Determine the (x, y) coordinate at the center of the cell enclosing the given text.  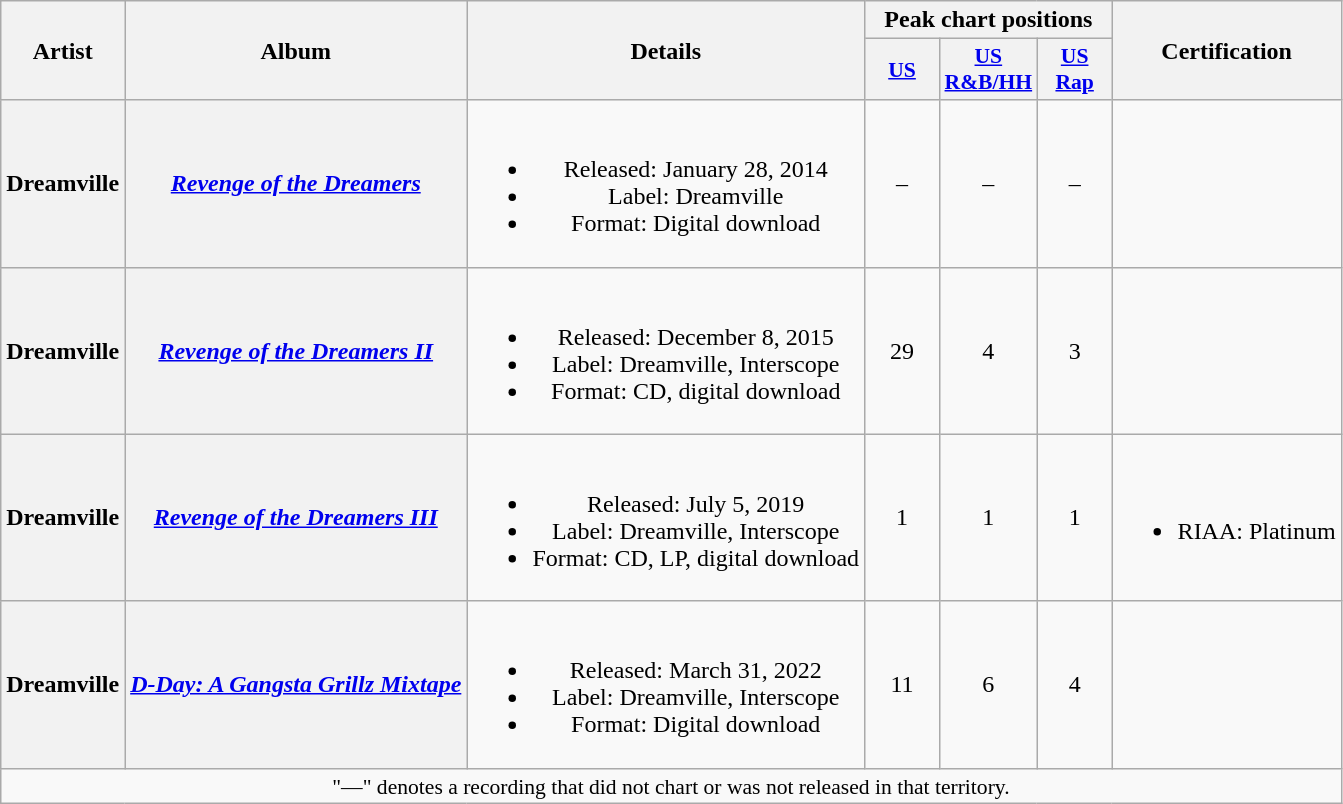
29 (902, 350)
Revenge of the Dreamers II (296, 350)
Released: January 28, 2014Label: DreamvilleFormat: Digital download (666, 184)
Revenge of the Dreamers (296, 184)
3 (1074, 350)
USRap (1074, 70)
Revenge of the Dreamers III (296, 518)
Released: December 8, 2015Label: Dreamville, InterscopeFormat: CD, digital download (666, 350)
D-Day: A Gangsta Grillz Mixtape (296, 684)
11 (902, 684)
USR&B/HH (988, 70)
RIAA: Platinum (1226, 518)
Artist (63, 50)
Certification (1226, 50)
6 (988, 684)
Details (666, 50)
Released: July 5, 2019Label: Dreamville, InterscopeFormat: CD, LP, digital download (666, 518)
Album (296, 50)
"—" denotes a recording that did not chart or was not released in that territory. (671, 786)
Peak chart positions (989, 20)
US (902, 70)
Released: March 31, 2022Label: Dreamville, InterscopeFormat: Digital download (666, 684)
